Determine the (x, y) coordinate at the center of the cell enclosing the given text.  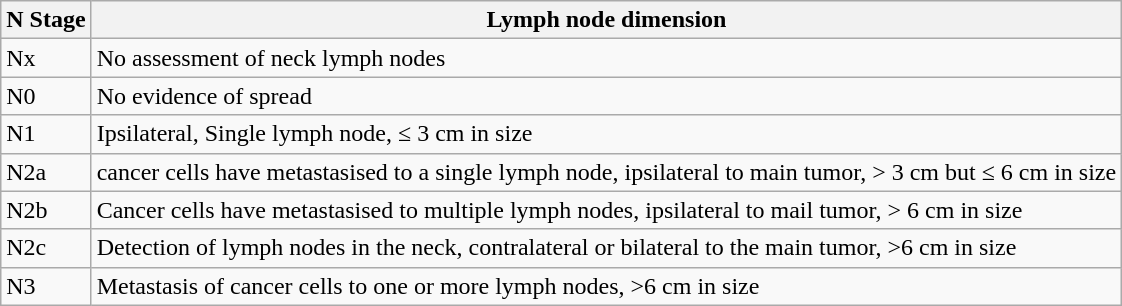
Nx (46, 58)
Detection of lymph nodes in the neck, contralateral or bilateral to the main tumor, >6 cm in size (606, 248)
cancer cells have metastasised to a single lymph node, ipsilateral to main tumor, > 3 cm but ≤ 6 cm in size (606, 172)
Metastasis of cancer cells to one or more lymph nodes, >6 cm in size (606, 286)
N Stage (46, 20)
N0 (46, 96)
N1 (46, 134)
No assessment of neck lymph nodes (606, 58)
N2a (46, 172)
No evidence of spread (606, 96)
Cancer cells have metastasised to multiple lymph nodes, ipsilateral to mail tumor, > 6 cm in size (606, 210)
N2c (46, 248)
N3 (46, 286)
Ipsilateral, Single lymph node, ≤ 3 cm in size (606, 134)
N2b (46, 210)
Lymph node dimension (606, 20)
